Capture the cell that displays the provided text and extract its (X, Y) central coordinate. 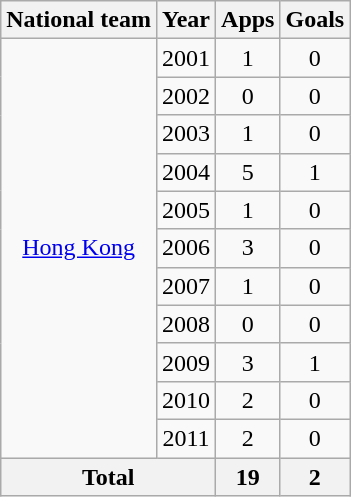
2005 (186, 210)
2010 (186, 400)
Apps (248, 20)
5 (248, 172)
Goals (315, 20)
2008 (186, 324)
2004 (186, 172)
2003 (186, 134)
2007 (186, 286)
2001 (186, 58)
2011 (186, 438)
Year (186, 20)
2006 (186, 248)
Total (108, 477)
Hong Kong (79, 248)
National team (79, 20)
19 (248, 477)
2002 (186, 96)
2009 (186, 362)
